Output the (X, Y) coordinate of the center of the cell containing the given text.  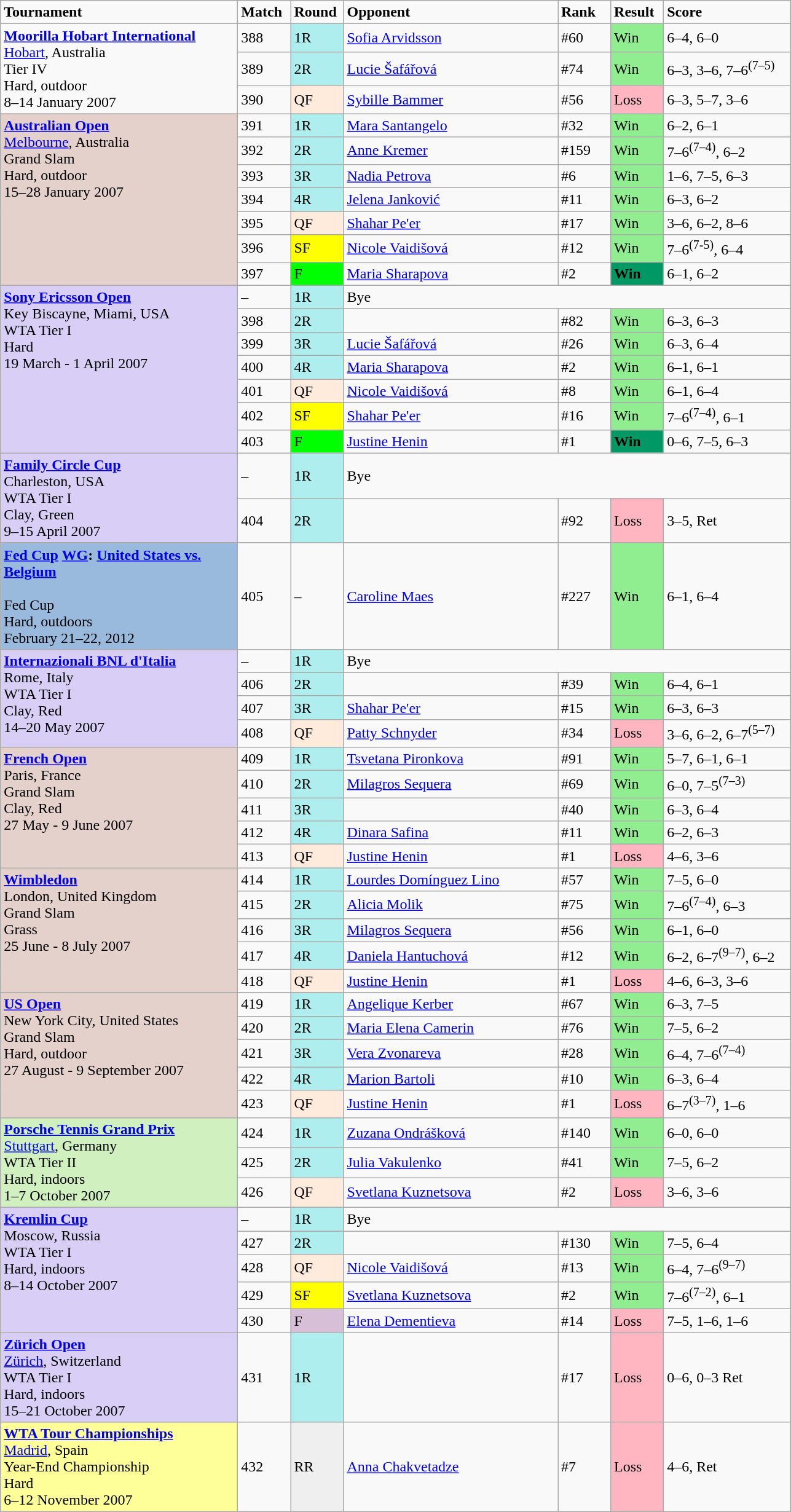
429 (264, 1296)
Fed Cup WG: United States vs. Belgium Fed Cup Hard, outdoors February 21–22, 2012 (119, 596)
399 (264, 344)
Maria Elena Camerin (451, 1028)
#159 (584, 151)
388 (264, 38)
395 (264, 223)
7–6(7–4), 6–1 (727, 417)
#8 (584, 391)
422 (264, 1079)
Jelena Janković (451, 200)
4–6, 6–3, 3–6 (727, 981)
Match (264, 12)
7–6(7–4), 6–2 (727, 151)
Anna Chakvetadze (451, 1467)
394 (264, 200)
#28 (584, 1053)
413 (264, 856)
#6 (584, 176)
7–6(7–4), 6–3 (727, 905)
7–5, 1–6, 1–6 (727, 1321)
#34 (584, 734)
Lourdes Domínguez Lino (451, 880)
416 (264, 931)
401 (264, 391)
5–7, 6–1, 6–1 (727, 758)
428 (264, 1269)
Australian Open Melbourne, AustraliaGrand SlamHard, outdoor15–28 January 2007 (119, 199)
#91 (584, 758)
#39 (584, 684)
#15 (584, 707)
Caroline Maes (451, 596)
#92 (584, 520)
410 (264, 784)
425 (264, 1163)
421 (264, 1053)
#40 (584, 809)
408 (264, 734)
389 (264, 69)
6–2, 6–3 (727, 833)
3–5, Ret (727, 520)
6–3, 7–5 (727, 1004)
6–0, 6–0 (727, 1132)
Result (637, 12)
Angelique Kerber (451, 1004)
393 (264, 176)
#57 (584, 880)
#10 (584, 1079)
Score (727, 12)
#60 (584, 38)
Moorilla Hobart International Hobart, AustraliaTier IVHard, outdoor8–14 January 2007 (119, 69)
Rank (584, 12)
7–6(7-5), 6–4 (727, 248)
427 (264, 1243)
407 (264, 707)
431 (264, 1377)
Mara Santangelo (451, 125)
3–6, 6–2, 6–7(5–7) (727, 734)
Anne Kremer (451, 151)
#41 (584, 1163)
French Open Paris, France Grand Slam Clay, Red 27 May - 9 June 2007 (119, 808)
3–6, 6–2, 8–6 (727, 223)
398 (264, 320)
WTA Tour Championships Madrid, SpainYear-End ChampionshipHard6–12 November 2007 (119, 1467)
#16 (584, 417)
7–6(7–2), 6–1 (727, 1296)
Daniela Hantuchová (451, 956)
419 (264, 1004)
6–4, 7–6(7–4) (727, 1053)
412 (264, 833)
6–3, 5–7, 3–6 (727, 100)
Sony Ericsson Open Key Biscayne, Miami, USA WTA Tier I Hard 19 March - 1 April 2007 (119, 369)
6–0, 7–5(7–3) (727, 784)
Tournament (119, 12)
#13 (584, 1269)
406 (264, 684)
402 (264, 417)
0–6, 0–3 Ret (727, 1377)
RR (317, 1467)
6–3, 6–2 (727, 200)
#7 (584, 1467)
423 (264, 1104)
0–6, 7–5, 6–3 (727, 441)
#14 (584, 1321)
400 (264, 367)
424 (264, 1132)
Nadia Petrova (451, 176)
409 (264, 758)
396 (264, 248)
390 (264, 100)
4–6, 3–6 (727, 856)
Family Circle Cup Charleston, USA WTA Tier I Clay, Green 9–15 April 2007 (119, 498)
#75 (584, 905)
6–4, 6–1 (727, 684)
397 (264, 274)
Elena Dementieva (451, 1321)
Sofia Arvidsson (451, 38)
Vera Zvonareva (451, 1053)
6–2, 6–7(9–7), 6–2 (727, 956)
7–5, 6–0 (727, 880)
Zuzana Ondrášková (451, 1132)
391 (264, 125)
6–1, 6–1 (727, 367)
#82 (584, 320)
415 (264, 905)
Opponent (451, 12)
Marion Bartoli (451, 1079)
426 (264, 1192)
1–6, 7–5, 6–3 (727, 176)
#227 (584, 596)
403 (264, 441)
#74 (584, 69)
6–7(3–7), 1–6 (727, 1104)
432 (264, 1467)
6–4, 6–0 (727, 38)
#32 (584, 125)
#140 (584, 1132)
430 (264, 1321)
3–6, 3–6 (727, 1192)
6–3, 3–6, 7–6(7–5) (727, 69)
418 (264, 981)
Sybille Bammer (451, 100)
Wimbledon London, United Kingdom Grand Slam Grass 25 June - 8 July 2007 (119, 931)
405 (264, 596)
#69 (584, 784)
7–5, 6–4 (727, 1243)
Dinara Safina (451, 833)
#67 (584, 1004)
6–4, 7–6(9–7) (727, 1269)
411 (264, 809)
414 (264, 880)
Porsche Tennis Grand Prix Stuttgart, GermanyWTA Tier IIHard, indoors1–7 October 2007 (119, 1162)
Round (317, 12)
Alicia Molik (451, 905)
#76 (584, 1028)
404 (264, 520)
6–1, 6–0 (727, 931)
417 (264, 956)
US Open New York City, United States Grand Slam Hard, outdoor 27 August - 9 September 2007 (119, 1055)
6–1, 6–2 (727, 274)
4–6, Ret (727, 1467)
Internazionali BNL d'Italia Rome, Italy WTA Tier I Clay, Red 14–20 May 2007 (119, 698)
Patty Schnyder (451, 734)
Tsvetana Pironkova (451, 758)
Zürich Open Zürich, Switzerland WTA Tier I Hard, indoors 15–21 October 2007 (119, 1377)
#26 (584, 344)
#130 (584, 1243)
Julia Vakulenko (451, 1163)
420 (264, 1028)
Kremlin Cup Moscow, Russia WTA Tier I Hard, indoors 8–14 October 2007 (119, 1270)
6–2, 6–1 (727, 125)
392 (264, 151)
